From the cell containing the given text, extract its center point as (X, Y) coordinate. 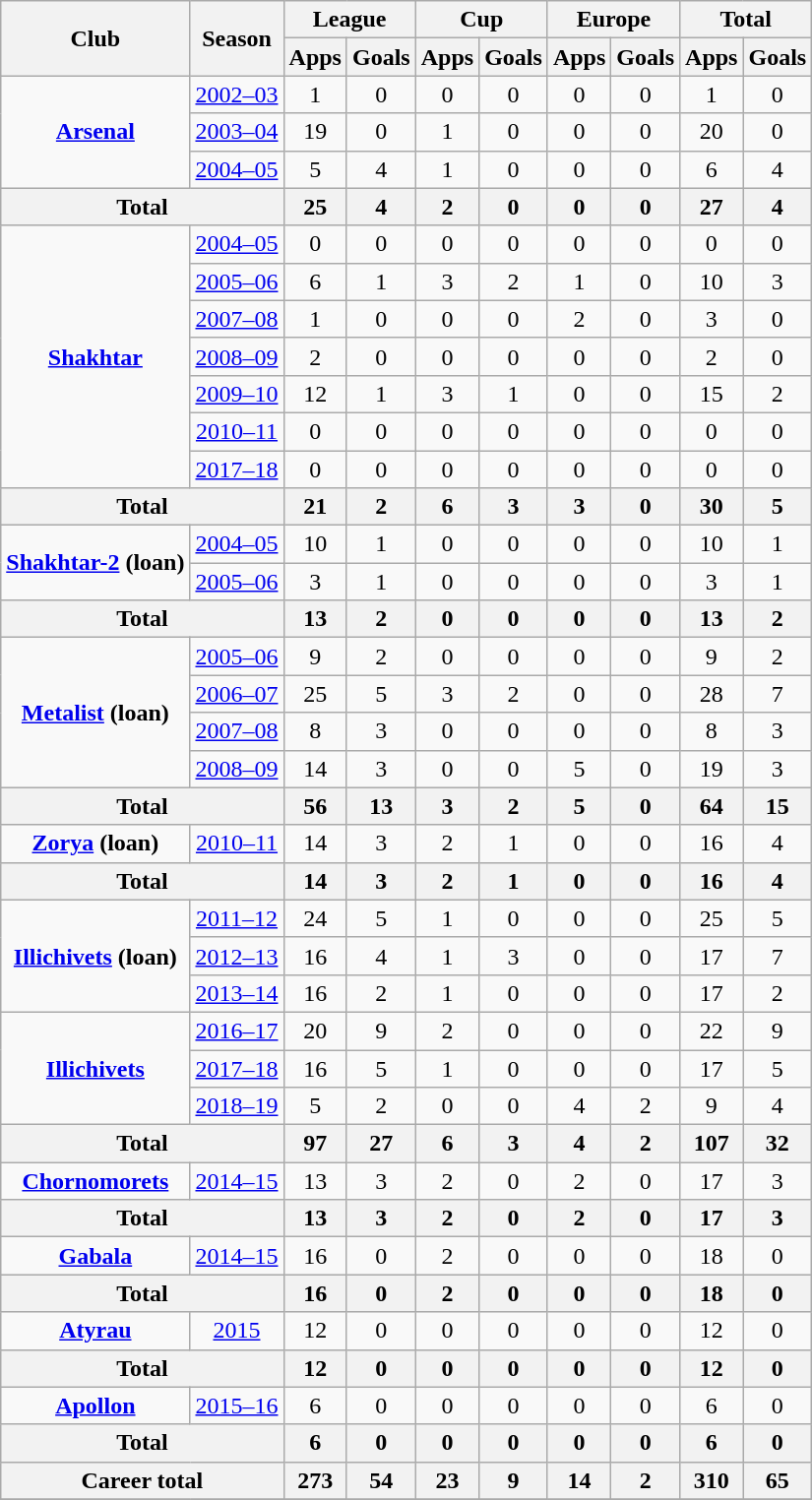
2013–14 (236, 993)
Zorya (loan) (95, 844)
54 (381, 1480)
2012–13 (236, 956)
2006–07 (236, 694)
107 (712, 1144)
28 (712, 694)
2016–17 (236, 1031)
Club (95, 38)
64 (712, 806)
21 (315, 507)
Gabala (95, 1256)
Illichivets (95, 1068)
273 (315, 1480)
Apollon (95, 1406)
2011–12 (236, 918)
Career total (142, 1480)
Chornomorets (95, 1181)
2018–19 (236, 1106)
2003–04 (236, 132)
22 (712, 1031)
310 (712, 1480)
2015 (236, 1331)
Atyrau (95, 1331)
2009–10 (236, 394)
Cup (481, 20)
Illichivets (loan) (95, 956)
65 (778, 1480)
24 (315, 918)
2002–03 (236, 94)
Season (236, 38)
30 (712, 507)
Shakhtar-2 (loan) (95, 563)
2015–16 (236, 1406)
Metalist (loan) (95, 713)
23 (447, 1480)
32 (778, 1144)
League (349, 20)
Europe (613, 20)
Arsenal (95, 132)
Shakhtar (95, 356)
97 (315, 1144)
56 (315, 806)
